Locate the cell with the specified text and output its (x, y) center coordinate. 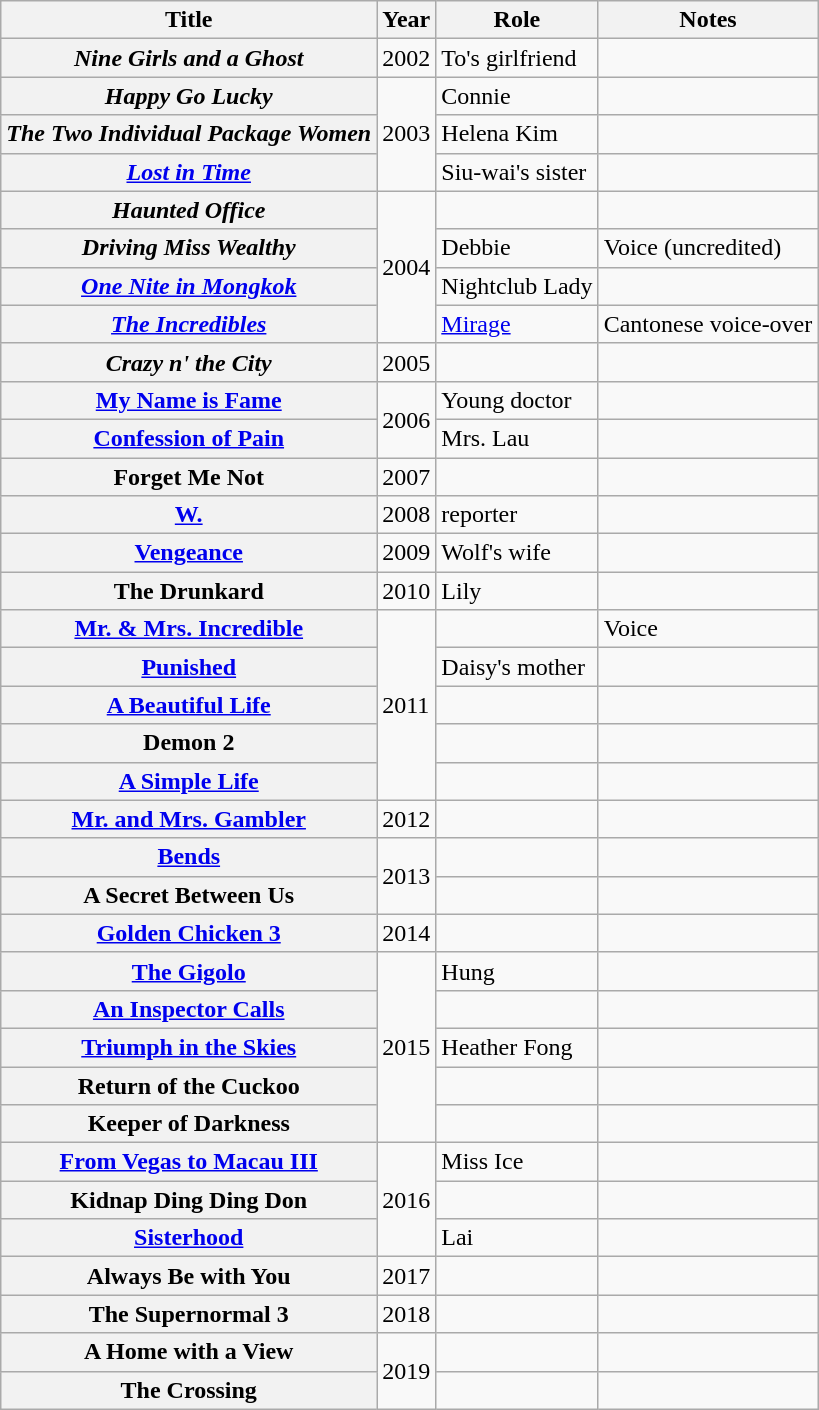
Role (517, 20)
W. (189, 515)
2013 (406, 876)
Confession of Pain (189, 438)
Young doctor (517, 400)
Happy Go Lucky (189, 96)
Hung (517, 971)
The Gigolo (189, 971)
Year (406, 20)
Mrs. Lau (517, 438)
reporter (517, 515)
The Supernormal 3 (189, 1314)
Lily (517, 591)
Miss Ice (517, 1162)
2007 (406, 477)
Bends (189, 857)
The Incredibles (189, 324)
A Simple Life (189, 781)
2009 (406, 553)
My Name is Fame (189, 400)
2003 (406, 134)
Voice (uncredited) (708, 248)
Kidnap Ding Ding Don (189, 1200)
A Secret Between Us (189, 895)
Nightclub Lady (517, 286)
Title (189, 20)
Mr. & Mrs. Incredible (189, 629)
2014 (406, 933)
2016 (406, 1200)
The Two Individual Package Women (189, 134)
Mr. and Mrs. Gambler (189, 819)
2004 (406, 267)
2011 (406, 705)
Forget Me Not (189, 477)
2006 (406, 419)
Keeper of Darkness (189, 1124)
Mirage (517, 324)
A Home with a View (189, 1352)
2010 (406, 591)
Notes (708, 20)
The Drunkard (189, 591)
2002 (406, 58)
Voice (708, 629)
A Beautiful Life (189, 705)
2008 (406, 515)
An Inspector Calls (189, 1009)
2017 (406, 1276)
Nine Girls and a Ghost (189, 58)
Vengeance (189, 553)
2015 (406, 1047)
2012 (406, 819)
The Crossing (189, 1390)
Debbie (517, 248)
To's girlfriend (517, 58)
Helena Kim (517, 134)
Driving Miss Wealthy (189, 248)
Lai (517, 1238)
Demon 2 (189, 743)
2019 (406, 1371)
Lost in Time (189, 172)
One Nite in Mongkok (189, 286)
2005 (406, 362)
2018 (406, 1314)
Sisterhood (189, 1238)
Return of the Cuckoo (189, 1085)
Punished (189, 667)
Heather Fong (517, 1047)
Golden Chicken 3 (189, 933)
From Vegas to Macau III (189, 1162)
Crazy n' the City (189, 362)
Always Be with You (189, 1276)
Triumph in the Skies (189, 1047)
Connie (517, 96)
Wolf's wife (517, 553)
Daisy's mother (517, 667)
Cantonese voice-over (708, 324)
Siu-wai's sister (517, 172)
Haunted Office (189, 210)
